Find where the given text appears and provide that cell's center as (X, Y) coordinate. 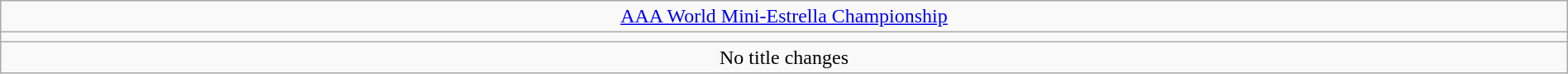
AAA World Mini-Estrella Championship (784, 17)
No title changes (784, 57)
